Return the (X, Y) coordinate for the center point of the cell that contains the specified text.  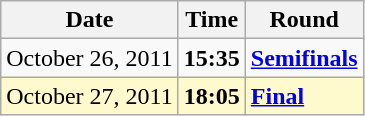
18:05 (212, 96)
15:35 (212, 58)
Final (304, 96)
Round (304, 20)
October 26, 2011 (90, 58)
Semifinals (304, 58)
Time (212, 20)
Date (90, 20)
October 27, 2011 (90, 96)
